Locate the cell with the specified text and output its (X, Y) center coordinate. 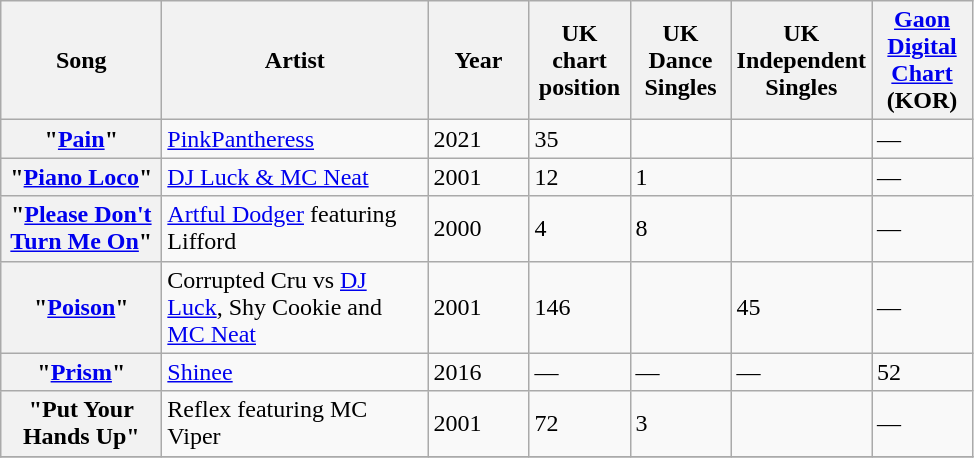
4 (580, 228)
45 (801, 307)
72 (580, 424)
52 (922, 372)
Reflex featuring MC Viper (295, 424)
"Please Don't Turn Me On" (82, 228)
Shinee (295, 372)
UK Dance Singles (680, 60)
146 (580, 307)
Artful Dodger featuring Lifford (295, 228)
Song (82, 60)
2016 (478, 372)
Artist (295, 60)
"Put Your Hands Up" (82, 424)
"Poison" (82, 307)
"Piano Loco" (82, 177)
Year (478, 60)
1 (680, 177)
8 (680, 228)
"Pain" (82, 139)
2000 (478, 228)
UK Independent Singles (801, 60)
35 (580, 139)
12 (580, 177)
Corrupted Cru vs DJ Luck, Shy Cookie and MC Neat (295, 307)
DJ Luck & MC Neat (295, 177)
3 (680, 424)
PinkPantheress (295, 139)
"Prism" (82, 372)
Gaon Digital Chart (KOR) (922, 60)
2021 (478, 139)
UK chart position (580, 60)
